Extract the [x, y] coordinate from the center of the cell holding the provided text.  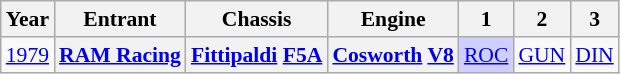
ROC [486, 55]
GUN [542, 55]
Year [28, 19]
Entrant [120, 19]
3 [594, 19]
Engine [392, 19]
Cosworth V8 [392, 55]
RAM Racing [120, 55]
Chassis [256, 19]
1979 [28, 55]
DIN [594, 55]
2 [542, 19]
Fittipaldi F5A [256, 55]
1 [486, 19]
